For the text-containing cell, return its midpoint in [x, y] coordinate format. 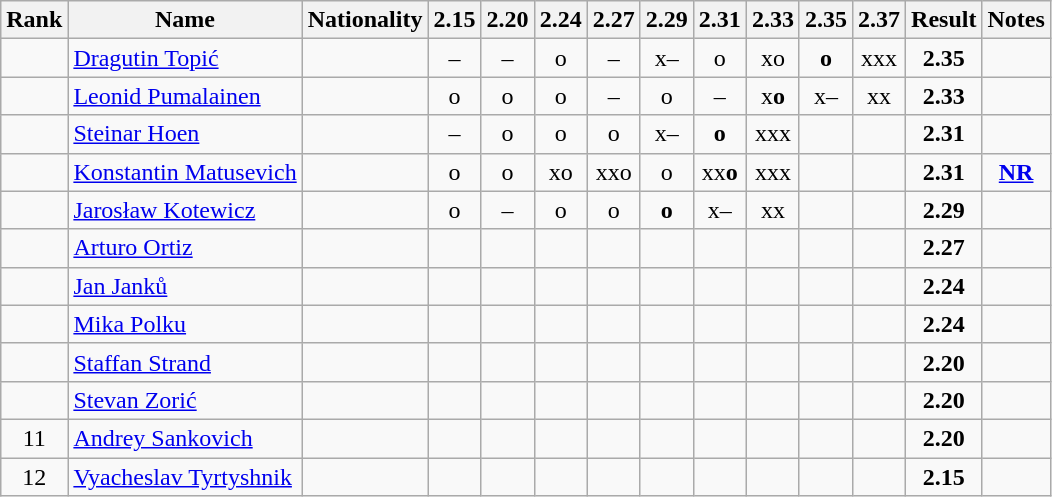
Mika Polku [185, 324]
Staffan Strand [185, 362]
12 [34, 477]
2.37 [878, 20]
Konstantin Matusevich [185, 172]
Steinar Hoen [185, 134]
Name [185, 20]
Leonid Pumalainen [185, 96]
Dragutin Topić [185, 58]
Jan Janků [185, 286]
Jarosław Kotewicz [185, 210]
Rank [34, 20]
Notes [1016, 20]
Nationality [365, 20]
Vyacheslav Tyrtyshnik [185, 477]
Stevan Zorić [185, 400]
Arturo Ortiz [185, 248]
Andrey Sankovich [185, 438]
11 [34, 438]
Result [944, 20]
NR [1016, 172]
